For the text-containing cell, return its midpoint in (x, y) coordinate format. 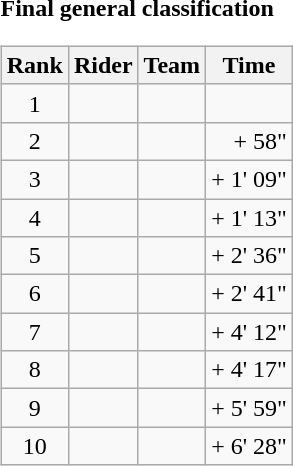
+ 1' 13" (250, 217)
+ 4' 17" (250, 370)
5 (34, 256)
3 (34, 179)
Time (250, 65)
6 (34, 294)
+ 2' 41" (250, 294)
+ 2' 36" (250, 256)
7 (34, 332)
+ 1' 09" (250, 179)
10 (34, 446)
Rank (34, 65)
Rider (103, 65)
+ 58" (250, 141)
+ 5' 59" (250, 408)
+ 4' 12" (250, 332)
Team (172, 65)
9 (34, 408)
+ 6' 28" (250, 446)
8 (34, 370)
1 (34, 103)
2 (34, 141)
4 (34, 217)
